Determine the (X, Y) coordinate at the center of the cell enclosing the given text.  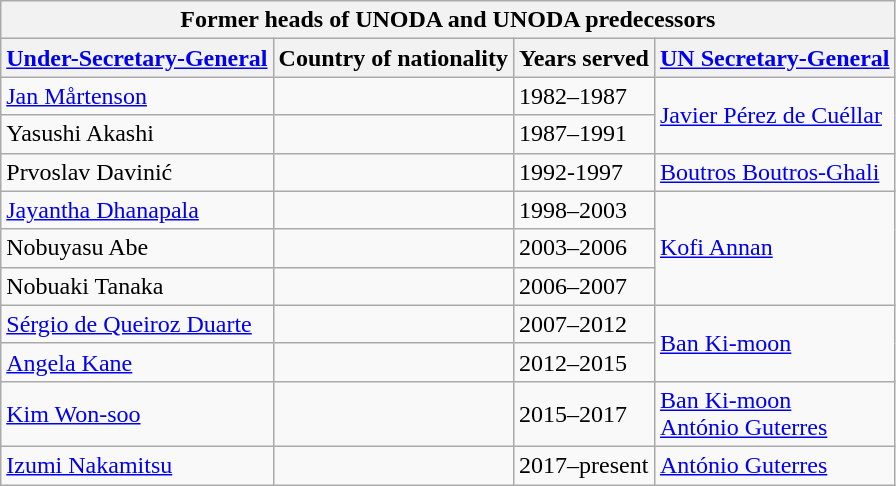
2017–present (584, 465)
Under-Secretary-General (137, 58)
1992-1997 (584, 172)
2003–2006 (584, 248)
Jayantha Dhanapala (137, 210)
2007–2012 (584, 324)
2015–2017 (584, 414)
Angela Kane (137, 362)
Javier Pérez de Cuéllar (774, 115)
Country of nationality (393, 58)
Izumi Nakamitsu (137, 465)
António Guterres (774, 465)
1998–2003 (584, 210)
Former heads of UNODA and UNODA predecessors (448, 20)
Years served (584, 58)
Kim Won-soo (137, 414)
2012–2015 (584, 362)
Prvoslav Davinić (137, 172)
Yasushi Akashi (137, 134)
2006–2007 (584, 286)
Ban Ki-moonAntónio Guterres (774, 414)
Nobuaki Tanaka (137, 286)
Sérgio de Queiroz Duarte (137, 324)
Jan Mårtenson (137, 96)
UN Secretary-General (774, 58)
Kofi Annan (774, 248)
1987–1991 (584, 134)
1982–1987 (584, 96)
Nobuyasu Abe (137, 248)
Boutros Boutros-Ghali (774, 172)
Ban Ki-moon (774, 343)
